Provide the [x, y] coordinate of the cell's center where the given text is located.  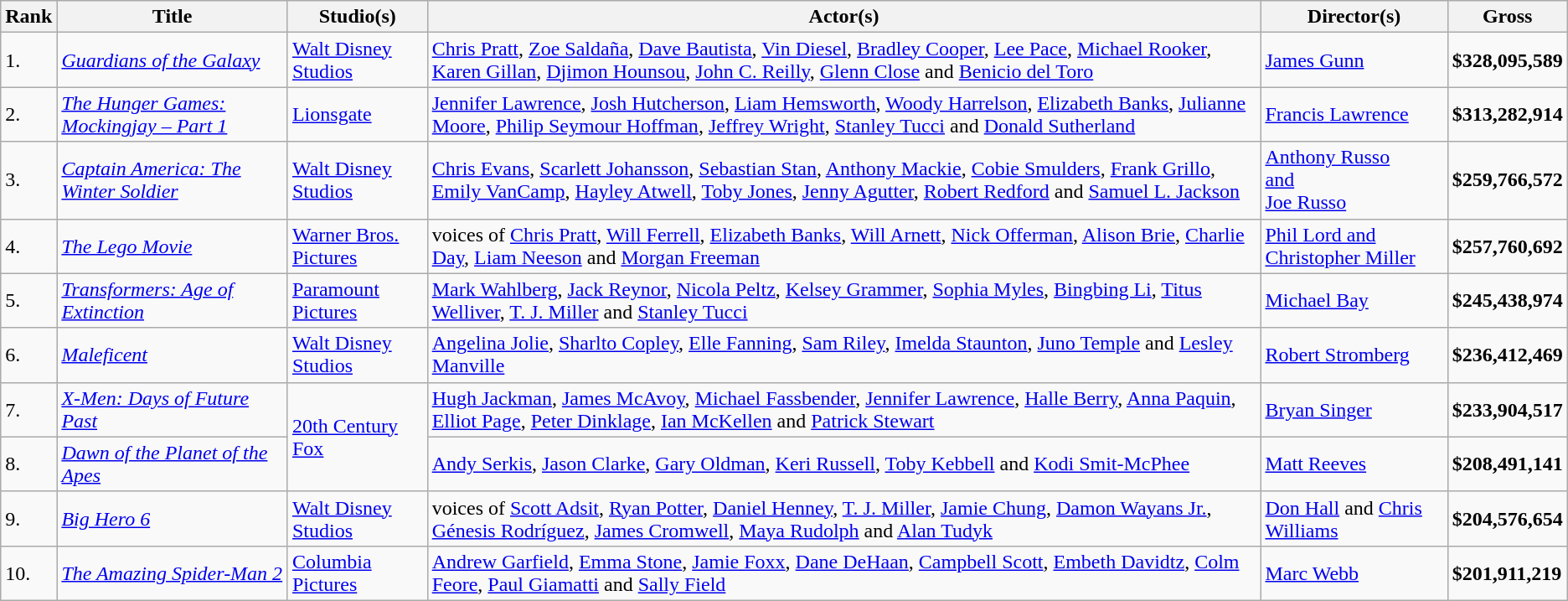
Angelina Jolie, Sharlto Copley, Elle Fanning, Sam Riley, Imelda Staunton, Juno Temple and Lesley Manville [844, 355]
Andrew Garfield, Emma Stone, Jamie Foxx, Dane DeHaan, Campbell Scott, Embeth Davidtz, Colm Feore, Paul Giamatti and Sally Field [844, 573]
$204,576,654 [1508, 518]
Actor(s) [844, 17]
$313,282,914 [1508, 114]
$236,412,469 [1508, 355]
5. [28, 300]
Lionsgate [357, 114]
Robert Stromberg [1354, 355]
The Lego Movie [173, 246]
The Hunger Games: Mockingjay – Part 1 [173, 114]
$257,760,692 [1508, 246]
James Gunn [1354, 60]
Marc Webb [1354, 573]
Columbia Pictures [357, 573]
Director(s) [1354, 17]
Andy Serkis, Jason Clarke, Gary Oldman, Keri Russell, Toby Kebbell and Kodi Smit-McPhee [844, 464]
20th Century Fox [357, 437]
Warner Bros. Pictures [357, 246]
voices of Chris Pratt, Will Ferrell, Elizabeth Banks, Will Arnett, Nick Offerman, Alison Brie, Charlie Day, Liam Neeson and Morgan Freeman [844, 246]
$208,491,141 [1508, 464]
$328,095,589 [1508, 60]
Anthony RussoandJoe Russo [1354, 180]
Captain America: The Winter Soldier [173, 180]
Michael Bay [1354, 300]
Studio(s) [357, 17]
2. [28, 114]
Paramount Pictures [357, 300]
Mark Wahlberg, Jack Reynor, Nicola Peltz, Kelsey Grammer, Sophia Myles, Bingbing Li, Titus Welliver, T. J. Miller and Stanley Tucci [844, 300]
9. [28, 518]
Transformers: Age of Extinction [173, 300]
Maleficent [173, 355]
Don Hall and Chris Williams [1354, 518]
The Amazing Spider-Man 2 [173, 573]
$201,911,219 [1508, 573]
8. [28, 464]
Dawn of the Planet of the Apes [173, 464]
Matt Reeves [1354, 464]
4. [28, 246]
Francis Lawrence [1354, 114]
X-Men: Days of Future Past [173, 409]
$233,904,517 [1508, 409]
$245,438,974 [1508, 300]
10. [28, 573]
Title [173, 17]
$259,766,572 [1508, 180]
Gross [1508, 17]
1. [28, 60]
Phil Lord and Christopher Miller [1354, 246]
Guardians of the Galaxy [173, 60]
6. [28, 355]
Rank [28, 17]
3. [28, 180]
7. [28, 409]
Big Hero 6 [173, 518]
Bryan Singer [1354, 409]
